Extract the (x, y) coordinate from the center of the cell holding the provided text.  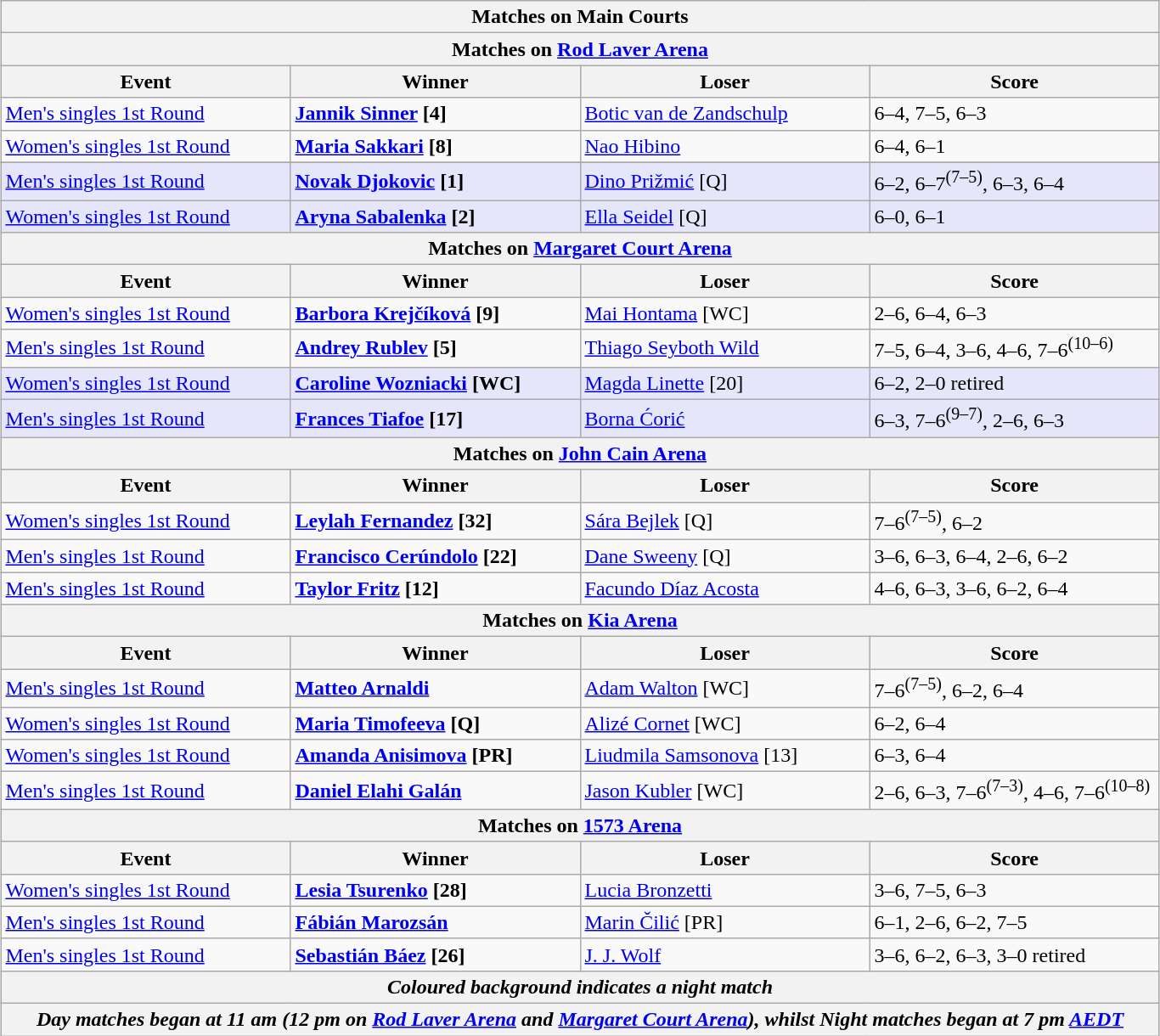
2–6, 6–4, 6–3 (1014, 313)
Caroline Wozniacki [WC] (435, 383)
6–0, 6–1 (1014, 217)
J. J. Wolf (725, 954)
Aryna Sabalenka [2] (435, 217)
7–6(7–5), 6–2 (1014, 521)
6–2, 6–4 (1014, 724)
Amanda Anisimova [PR] (435, 756)
6–1, 2–6, 6–2, 7–5 (1014, 922)
Matches on 1573 Arena (580, 825)
Lesia Tsurenko [28] (435, 890)
Matches on John Cain Arena (580, 453)
7–6(7–5), 6–2, 6–4 (1014, 688)
Jason Kubler [WC] (725, 791)
Francisco Cerúndolo [22] (435, 556)
Facundo Díaz Acosta (725, 588)
Sebastián Báez [26] (435, 954)
Mai Hontama [WC] (725, 313)
7–5, 6–4, 3–6, 4–6, 7–6(10–6) (1014, 348)
Jannik Sinner [4] (435, 114)
Marin Čilić [PR] (725, 922)
3–6, 6–3, 6–4, 2–6, 6–2 (1014, 556)
Matches on Main Courts (580, 17)
6–3, 7–6(9–7), 2–6, 6–3 (1014, 418)
Barbora Krejčíková [9] (435, 313)
4–6, 6–3, 3–6, 6–2, 6–4 (1014, 588)
2–6, 6–3, 7–6(7–3), 4–6, 7–6(10–8) (1014, 791)
Liudmila Samsonova [13] (725, 756)
Andrey Rublev [5] (435, 348)
6–2, 6–7(7–5), 6–3, 6–4 (1014, 182)
3–6, 6–2, 6–3, 3–0 retired (1014, 954)
Sára Bejlek [Q] (725, 521)
Alizé Cornet [WC] (725, 724)
Fábián Marozsán (435, 922)
Matches on Margaret Court Arena (580, 249)
Leylah Fernandez [32] (435, 521)
Botic van de Zandschulp (725, 114)
Borna Ćorić (725, 418)
6–2, 2–0 retired (1014, 383)
Maria Timofeeva [Q] (435, 724)
Dino Prižmić [Q] (725, 182)
Frances Tiafoe [17] (435, 418)
Adam Walton [WC] (725, 688)
Taylor Fritz [12] (435, 588)
6–4, 6–1 (1014, 146)
Magda Linette [20] (725, 383)
Thiago Seyboth Wild (725, 348)
6–4, 7–5, 6–3 (1014, 114)
Novak Djokovic [1] (435, 182)
Maria Sakkari [8] (435, 146)
Matches on Kia Arena (580, 621)
6–3, 6–4 (1014, 756)
3–6, 7–5, 6–3 (1014, 890)
Matteo Arnaldi (435, 688)
Matches on Rod Laver Arena (580, 49)
Coloured background indicates a night match (580, 988)
Dane Sweeny [Q] (725, 556)
Daniel Elahi Galán (435, 791)
Nao Hibino (725, 146)
Lucia Bronzetti (725, 890)
Ella Seidel [Q] (725, 217)
Day matches began at 11 am (12 pm on Rod Laver Arena and Margaret Court Arena), whilst Night matches began at 7 pm AEDT (580, 1020)
